Pinpoint the cell where the given text exists, returning its [x, y] midpoint coordinate. 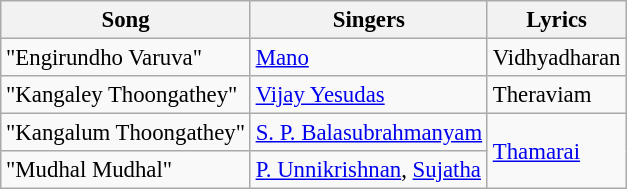
Mano [368, 58]
Song [126, 20]
S. P. Balasubrahmanyam [368, 133]
"Engirundho Varuva" [126, 58]
"Mudhal Mudhal" [126, 170]
P. Unnikrishnan, Sujatha [368, 170]
"Kangalum Thoongathey" [126, 133]
Thamarai [556, 152]
Lyrics [556, 20]
"Kangaley Thoongathey" [126, 95]
Singers [368, 20]
Vijay Yesudas [368, 95]
Theraviam [556, 95]
Vidhyadharan [556, 58]
